Extract the [x, y] coordinate from the center of the cell holding the provided text.  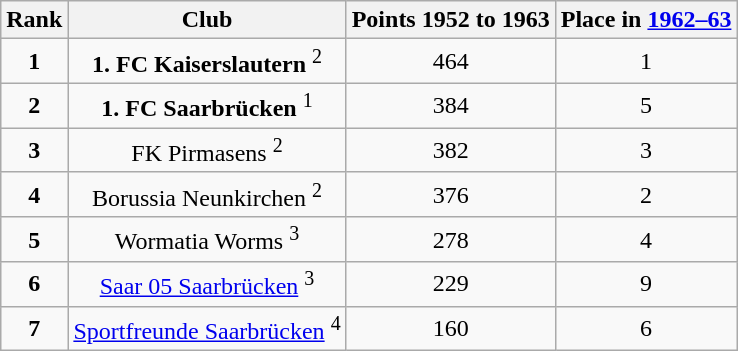
382 [450, 150]
278 [450, 240]
Saar 05 Saarbrücken 3 [207, 284]
Rank [34, 20]
Points 1952 to 1963 [450, 20]
Club [207, 20]
464 [450, 62]
229 [450, 284]
1. FC Kaiserslautern 2 [207, 62]
Place in 1962–63 [646, 20]
384 [450, 106]
Sportfreunde Saarbrücken 4 [207, 328]
7 [34, 328]
FK Pirmasens 2 [207, 150]
Wormatia Worms 3 [207, 240]
160 [450, 328]
Borussia Neunkirchen 2 [207, 194]
1. FC Saarbrücken 1 [207, 106]
9 [646, 284]
376 [450, 194]
